Return [x, y] of the center of cell containing provided text 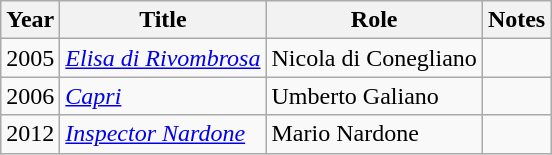
Role [374, 20]
2012 [30, 134]
Year [30, 20]
Nicola di Conegliano [374, 58]
Notes [516, 20]
Umberto Galiano [374, 96]
Title [163, 20]
2006 [30, 96]
2005 [30, 58]
Elisa di Rivombrosa [163, 58]
Mario Nardone [374, 134]
Inspector Nardone [163, 134]
Capri [163, 96]
